Identify which cell holds the provided text, then report its [X, Y] central coordinate. 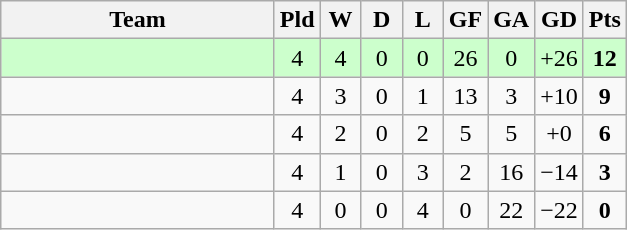
GF [465, 20]
−22 [560, 210]
+10 [560, 96]
22 [512, 210]
12 [604, 58]
GA [512, 20]
GD [560, 20]
Team [138, 20]
Pld [297, 20]
Pts [604, 20]
26 [465, 58]
16 [512, 172]
L [422, 20]
W [340, 20]
−14 [560, 172]
D [382, 20]
+26 [560, 58]
13 [465, 96]
+0 [560, 134]
6 [604, 134]
9 [604, 96]
